Capture the cell that displays the provided text and extract its [x, y] central coordinate. 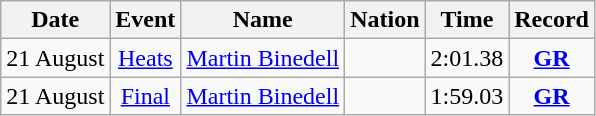
2:01.38 [467, 58]
Heats [146, 58]
Event [146, 20]
Time [467, 20]
Final [146, 96]
Date [56, 20]
Nation [385, 20]
Record [552, 20]
1:59.03 [467, 96]
Name [263, 20]
